Capture the cell that displays the provided text and extract its [X, Y] central coordinate. 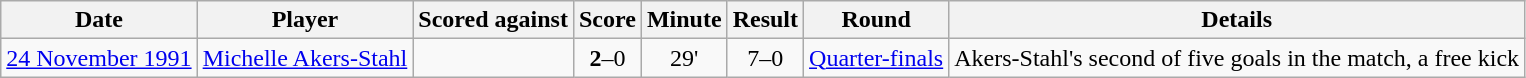
7–0 [765, 58]
24 November 1991 [99, 58]
Scored against [494, 20]
Details [1237, 20]
Akers-Stahl's second of five goals in the match, a free kick [1237, 58]
Round [876, 20]
Result [765, 20]
Score [607, 20]
29' [684, 58]
Date [99, 20]
Minute [684, 20]
Michelle Akers-Stahl [305, 58]
Player [305, 20]
2–0 [607, 58]
Quarter-finals [876, 58]
